Scan for the cell matching the given text and deliver its (X, Y) coordinate at center. 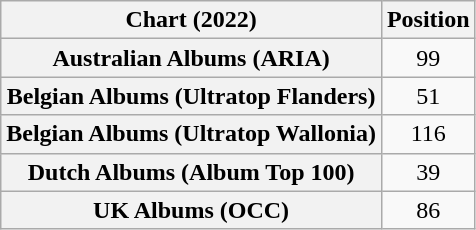
51 (428, 96)
Belgian Albums (Ultratop Wallonia) (192, 134)
Chart (2022) (192, 20)
86 (428, 210)
Dutch Albums (Album Top 100) (192, 172)
Position (428, 20)
116 (428, 134)
99 (428, 58)
Australian Albums (ARIA) (192, 58)
39 (428, 172)
Belgian Albums (Ultratop Flanders) (192, 96)
UK Albums (OCC) (192, 210)
